Extract the [X, Y] coordinate from the center of the cell holding the provided text.  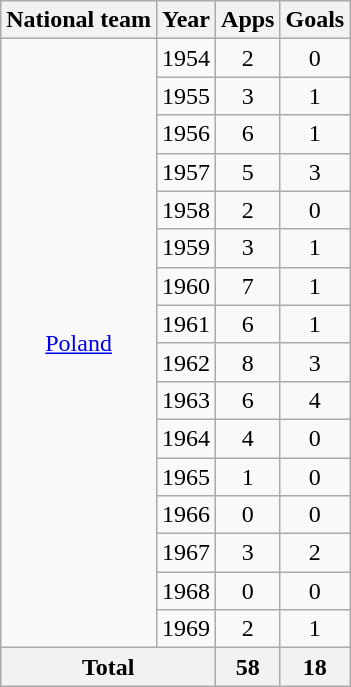
Apps [248, 20]
1961 [186, 324]
1955 [186, 96]
8 [248, 362]
1967 [186, 553]
18 [315, 667]
1965 [186, 477]
1968 [186, 591]
Poland [79, 344]
1963 [186, 400]
1960 [186, 286]
58 [248, 667]
1962 [186, 362]
1958 [186, 210]
1969 [186, 629]
Total [108, 667]
1966 [186, 515]
1956 [186, 134]
1964 [186, 438]
National team [79, 20]
5 [248, 172]
Goals [315, 20]
7 [248, 286]
1954 [186, 58]
1957 [186, 172]
Year [186, 20]
1959 [186, 248]
